From the cell containing the given text, extract its center point as [x, y] coordinate. 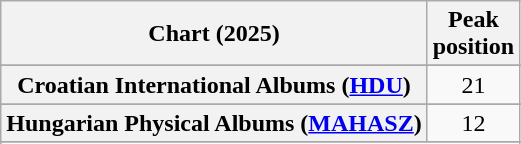
Croatian International Albums (HDU) [214, 85]
Peakposition [473, 34]
Chart (2025) [214, 34]
12 [473, 123]
21 [473, 85]
Hungarian Physical Albums (MAHASZ) [214, 123]
